Identify which cell holds the provided text, then report its (x, y) central coordinate. 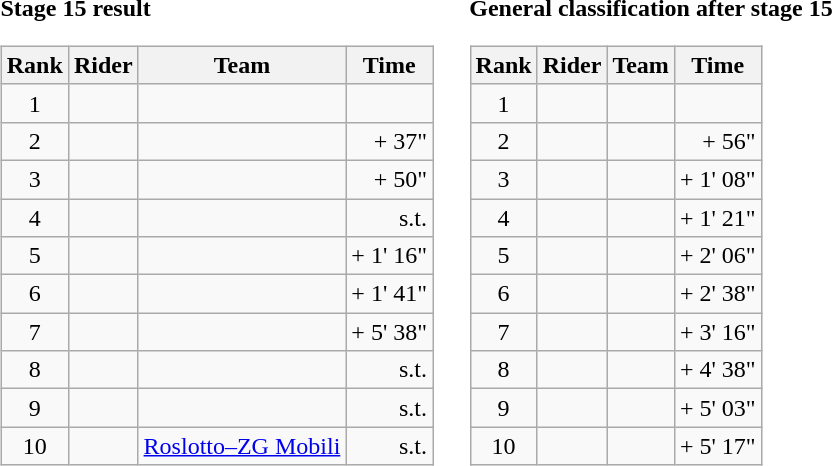
+ 56" (718, 141)
+ 1' 08" (718, 179)
+ 3' 16" (718, 332)
+ 50" (390, 179)
+ 4' 38" (718, 370)
+ 2' 06" (718, 256)
+ 1' 16" (390, 256)
Roslotto–ZG Mobili (242, 446)
+ 2' 38" (718, 294)
+ 37" (390, 141)
+ 5' 03" (718, 408)
+ 5' 17" (718, 446)
+ 1' 21" (718, 217)
+ 1' 41" (390, 294)
+ 5' 38" (390, 332)
